Return the [x, y] coordinate for the center point of the cell that contains the specified text.  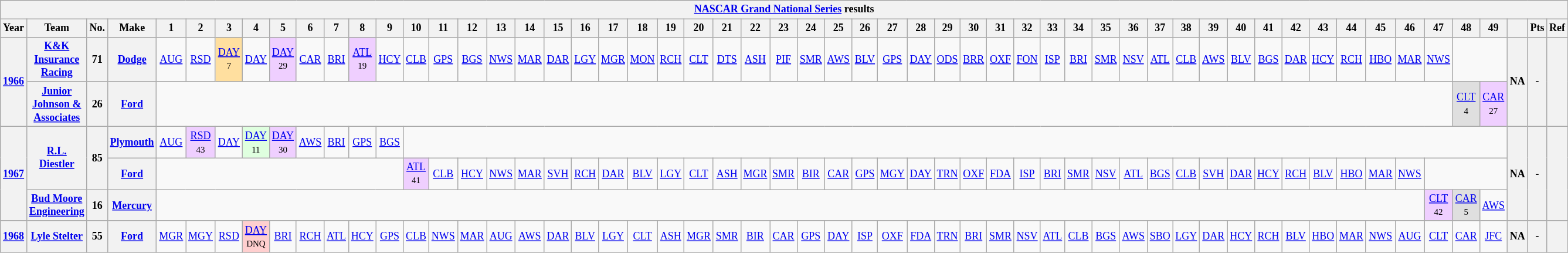
1 [171, 28]
9 [389, 28]
85 [97, 157]
Make [132, 28]
1966 [14, 82]
22 [755, 28]
7 [337, 28]
15 [558, 28]
13 [501, 28]
K&K Insurance Racing [56, 59]
48 [1466, 28]
40 [1241, 28]
Dodge [132, 59]
38 [1186, 28]
46 [1410, 28]
1968 [14, 237]
12 [472, 28]
1967 [14, 174]
NASCAR Grand National Series results [785, 9]
DAY29 [283, 59]
39 [1214, 28]
47 [1439, 28]
27 [892, 28]
PIF [783, 59]
DAYDNQ [256, 237]
BRR [973, 59]
30 [973, 28]
DAY30 [283, 142]
11 [443, 28]
8 [362, 28]
Pts [1538, 28]
4 [256, 28]
31 [1000, 28]
17 [613, 28]
33 [1053, 28]
Plymouth [132, 142]
6 [310, 28]
71 [97, 59]
Mercury [132, 205]
ATL19 [362, 59]
44 [1352, 28]
Team [56, 28]
37 [1160, 28]
2 [201, 28]
SBO [1160, 237]
Bud Moore Engineering [56, 205]
FON [1027, 59]
Year [14, 28]
24 [810, 28]
ATL41 [416, 174]
R.L. Diestler [56, 157]
CLT4 [1466, 104]
MON [643, 59]
25 [839, 28]
CAR27 [1493, 104]
DAY11 [256, 142]
RSD43 [201, 142]
45 [1380, 28]
DTS [727, 59]
DAY7 [229, 59]
35 [1106, 28]
29 [948, 28]
Junior Johnson & Associates [56, 104]
23 [783, 28]
36 [1133, 28]
55 [97, 237]
ODS [948, 59]
42 [1296, 28]
Ref [1557, 28]
28 [921, 28]
20 [699, 28]
CLT42 [1439, 205]
19 [671, 28]
CAR5 [1466, 205]
49 [1493, 28]
10 [416, 28]
43 [1323, 28]
18 [643, 28]
34 [1079, 28]
41 [1269, 28]
JFC [1493, 237]
Lyle Stelter [56, 237]
14 [530, 28]
3 [229, 28]
No. [97, 28]
21 [727, 28]
32 [1027, 28]
5 [283, 28]
